Identify which cell holds the provided text, then report its [X, Y] central coordinate. 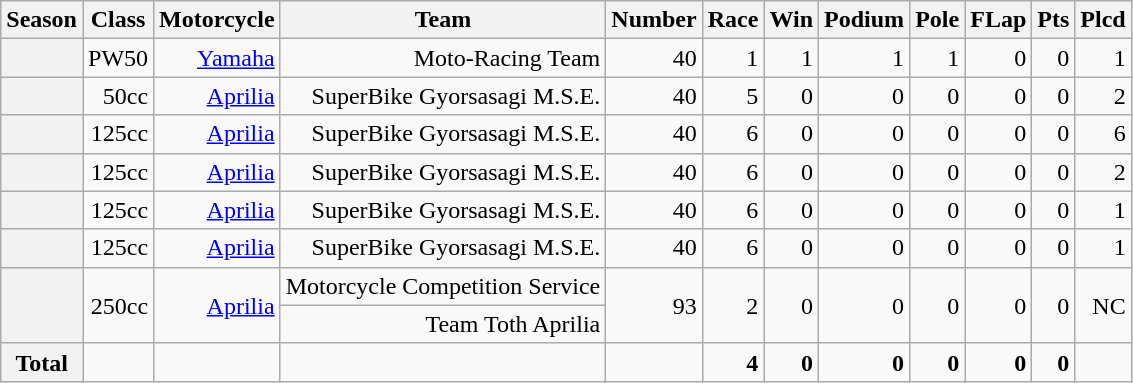
4 [733, 362]
Podium [864, 20]
250cc [118, 305]
Motorcycle Competition Service [443, 286]
Plcd [1103, 20]
5 [733, 96]
Class [118, 20]
PW50 [118, 58]
Motorcycle [218, 20]
93 [654, 305]
Race [733, 20]
Number [654, 20]
50cc [118, 96]
Win [792, 20]
Season [42, 20]
FLap [998, 20]
Pole [938, 20]
Moto-Racing Team [443, 58]
Team Toth Aprilia [443, 324]
Team [443, 20]
NC [1103, 305]
Pts [1054, 20]
Yamaha [218, 58]
Total [42, 362]
